Return [x, y] of the center of cell containing provided text 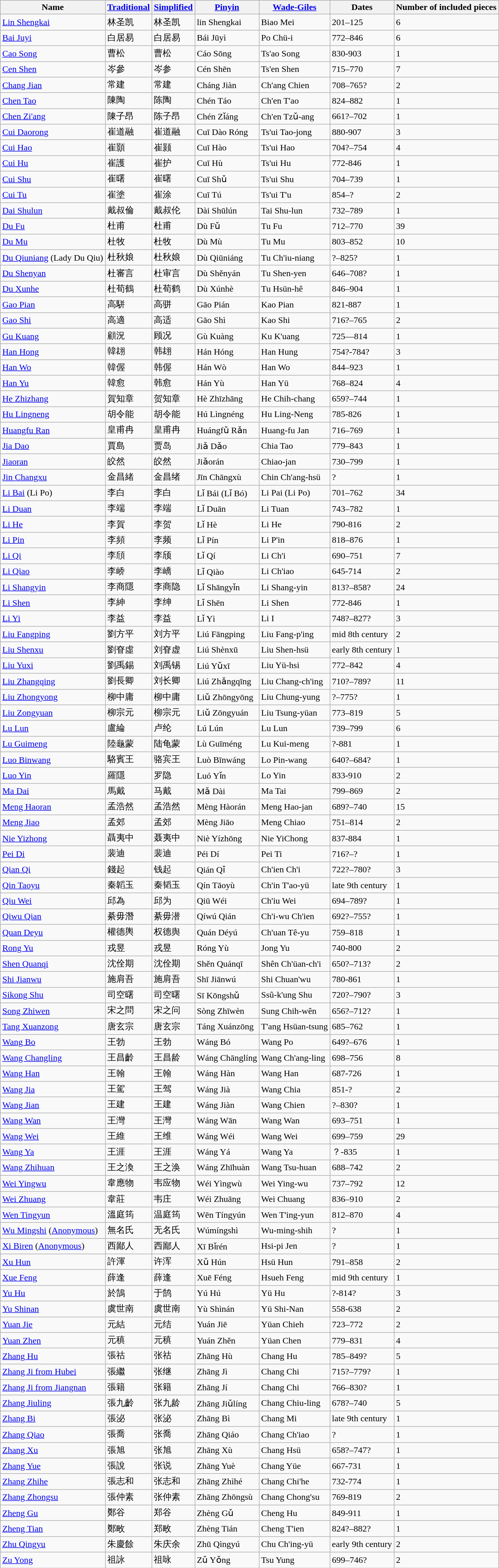
Qíwú Qián [227, 917]
駱賓王 [128, 759]
刘方平 [173, 634]
刘禹锡 [173, 666]
Tu Shen-yen [295, 274]
Bái Jūyì [227, 38]
Dates [362, 7]
Gao Shi [53, 321]
785-826 [362, 414]
Wei Ying-wu [295, 1183]
張泌 [128, 1419]
Kao Pian [295, 305]
Pei Di [53, 854]
Hsü Hun [295, 1262]
Cui Hu [53, 164]
730–799 [362, 462]
李商隐 [173, 587]
Zhèng Gǔ [227, 1513]
15 [446, 807]
Lǐ Qí [227, 556]
Cuī Dào Róng [227, 132]
韩愈 [173, 383]
郑谷 [173, 1513]
Lu Guimeng [53, 744]
Jia Dao [53, 446]
Li Pai (Li Po) [295, 493]
Liǔ Zōngyuán [227, 713]
Zhu Qingyu [53, 1544]
張繼 [128, 1371]
Xuē Féng [227, 1278]
Han Yü [295, 383]
李绅 [173, 603]
Zu Yong [53, 1560]
715?–779? [362, 1371]
Luo Binwang [53, 759]
Dù Xúnhè [227, 289]
王維 [128, 1136]
751–814 [362, 823]
李峤 [128, 571]
劉禹錫 [128, 666]
王昌龄 [173, 1058]
Hsueh Feng [295, 1278]
T'ang Hsüan-tsung [295, 1026]
818–876 [362, 540]
鄭畋 [128, 1529]
692?–755? [362, 917]
Ch'iu Wei [295, 901]
Tu Fu [295, 226]
773–819 [362, 713]
Yuan Jie [53, 1325]
Hu Lingneng [53, 414]
11 [446, 681]
Ch'i-wu Ch'ien [295, 917]
朱慶餘 [128, 1544]
Ch'ang Chien [295, 85]
钱起 [173, 869]
王之涣 [173, 1168]
Liu Chang-ch'ing [295, 681]
劉長卿 [128, 681]
李贺 [173, 524]
Wei Yingwu [53, 1183]
Cui Tu [53, 195]
崔护 [173, 164]
?–825? [362, 257]
元结 [173, 1325]
Chang Mi [295, 1419]
郑畋 [173, 1529]
張喬 [128, 1434]
Liú Zhǎngqīng [227, 681]
Cheng T'ien [295, 1529]
Bai Juyi [53, 38]
704–739 [362, 179]
Qiwu Qian [53, 917]
Ts'ao Song [295, 54]
Cuī Hào [227, 147]
韩偓 [173, 367]
無名氏 [128, 1231]
Liu Chung-yung [295, 697]
Yü Shi-Nan [295, 1309]
732–789 [362, 211]
mid 9th century [362, 1278]
Róng Yù [227, 948]
Wáng Bó [227, 1042]
张祜 [173, 1356]
Hán Yù [227, 383]
779–843 [362, 446]
贾岛 [173, 446]
綦毋潜 [173, 917]
Huangfu Ran [53, 430]
韦庄 [173, 1199]
Táng Xuánzōng [227, 1026]
岑参 [173, 69]
Zhang Zhihe [53, 1481]
29 [446, 1136]
羅隱 [128, 776]
Chang Chong'su [295, 1498]
Zheng Tian [53, 1529]
Hè Zhīzhāng [227, 399]
张志和 [173, 1481]
Wu Mingshi (Anonymous) [53, 1231]
Qiu Wei [53, 901]
Cui Hao [53, 147]
Li Tuan [295, 509]
Zhāng Zhōngsù [227, 1498]
791–858 [362, 1262]
Sòng Zhīwèn [227, 1011]
732-774 [362, 1481]
824?–882? [362, 1529]
高駢 [128, 305]
Jīn Chāngxù [227, 477]
韩翃 [173, 352]
740-800 [362, 948]
Wang Changling [53, 1058]
張九齡 [128, 1403]
690–751 [362, 556]
张继 [173, 1371]
645-714 [362, 571]
Liú Fāngping [227, 634]
Zhāng Hù [227, 1356]
Qin Taoyu [53, 886]
李紳 [128, 603]
699–759 [362, 1136]
Péi Dí [227, 854]
Tsu Yung [295, 1560]
Simplified [173, 7]
Ku K'uang [295, 336]
Chang Hsü [295, 1450]
Cui Shu [53, 179]
韋應物 [128, 1183]
693–751 [362, 1121]
Biao Mei [295, 22]
678?–740 [362, 1403]
温庭筠 [173, 1215]
Zhāng Zhìhé [227, 1481]
Ch'en T'ao [295, 101]
Meng Hao-jan [295, 807]
許渾 [128, 1262]
Lu Kui-meng [295, 744]
Quan Deyu [53, 932]
Meng Jiao [53, 823]
綦毋潛 [128, 917]
Jiaoran [53, 462]
Lù Guīméng [227, 744]
Mèng Hàorán [227, 807]
Shi Jianwu [53, 979]
Li Pin [53, 540]
Mèng Jiāo [227, 823]
张籍 [173, 1388]
鄭谷 [128, 1513]
秦韬玉 [173, 886]
张泌 [173, 1419]
Mǎ Dài [227, 791]
Tang Xuanzong [53, 1026]
Number of included pieces [446, 7]
Chang Chiu-ling [295, 1403]
754?-784? [362, 352]
王维 [173, 1136]
Liǔ Zhōngyōng [227, 697]
Wang Chien [295, 1105]
Quán Déyú [227, 932]
刘眘虚 [173, 650]
785–849? [362, 1356]
Zhāng Yuè [227, 1466]
646–708? [362, 274]
Ma Dai [53, 791]
Cheng Hu [295, 1513]
Lǐ Yì [227, 619]
708–765? [362, 85]
Chu Ch'ing-yü [295, 1544]
Gu Kuang [53, 336]
880-907 [362, 132]
Jong Yu [295, 948]
Hú Lìngnéng [227, 414]
He Zhizhang [53, 399]
?–830? [362, 1105]
陈陶 [173, 101]
Lǐ Shēn [227, 603]
Chang Chi'he [295, 1481]
658?–747? [362, 1450]
许浑 [173, 1262]
Wang Jia [53, 1089]
Traditional [128, 7]
Xi Biren (Anonymous) [53, 1246]
Yu Hu [53, 1293]
Zhèng Tián [227, 1529]
Shen Quanqi [53, 964]
Chen Zi'ang [53, 117]
Cuī Hù [227, 164]
Hu Ling-Neng [295, 414]
馬戴 [128, 791]
Sikong Shu [53, 995]
Zhang Xu [53, 1450]
邱為 [128, 901]
Dù Shěnyán [227, 274]
8 [446, 1058]
卢纶 [173, 729]
Li Shang-yin [295, 587]
699–746? [362, 1560]
Lú Lún [227, 729]
Hán Hóng [227, 352]
Du Fu [53, 226]
Chiao-jan [295, 462]
710?–789? [362, 681]
Song Zhiwen [53, 1011]
张旭 [173, 1450]
韦应物 [173, 1183]
12 [446, 1183]
Liu Yü-hsi [295, 666]
Lo Yin [295, 776]
陸龜蒙 [128, 744]
739–799 [362, 729]
Qín Tāoyù [227, 886]
844–923 [362, 367]
李频 [173, 540]
early 9th century [362, 1544]
Ts'en Shen [295, 69]
Du Mu [53, 242]
祖咏 [173, 1560]
Gù Kuàng [227, 336]
836–910 [362, 1199]
704?–754 [362, 147]
Wu-ming-shih [295, 1231]
邱为 [173, 901]
秦韜玉 [128, 886]
Ts'ui Tao-jong [295, 132]
558-638 [362, 1309]
Wei Chuang [295, 1199]
韋莊 [128, 1199]
崔護 [128, 164]
772–842 [362, 666]
张喬 [173, 1434]
790-816 [362, 524]
Wen Tingyun [53, 1215]
賈島 [128, 446]
王之渙 [128, 1168]
戴叔伦 [173, 211]
Cén Shēn [227, 69]
Jiǎ Dǎo [227, 446]
金昌绪 [173, 477]
高适 [173, 321]
杜审言 [173, 274]
846–904 [362, 289]
650?–713? [362, 964]
Wáng Jià [227, 1089]
Lǐ Pín [227, 540]
Kao Shi [295, 321]
Wéi Yìngwù [227, 1183]
701–762 [362, 493]
Liu Fang-p'ing [295, 634]
Zhāng Jì [227, 1371]
Wang Jian [53, 1105]
Dù Qiūniáng [227, 257]
Ma Tai [295, 791]
Niè Yízhōng [227, 838]
Wáng Wān [227, 1121]
Tu Hsün-hê [295, 289]
李頎 [128, 556]
mid 8th century [362, 634]
824–882 [362, 101]
649?–676 [362, 1042]
Chen Tao [53, 101]
854–? [362, 195]
賀知章 [128, 399]
Cuī Shǔ [227, 179]
李颀 [173, 556]
694–789? [362, 901]
崔塗 [128, 195]
Li Ch'i [295, 556]
骆宾王 [173, 759]
Zǔ Yǒng [227, 1560]
Cháng Jiàn [227, 85]
Cui Daorong [53, 132]
Zhang Jiuling [53, 1403]
Dù Mù [227, 242]
799–869 [362, 791]
Wang Tsu-huan [295, 1168]
李頻 [128, 540]
Zhang Zhongsu [53, 1498]
劉眘虛 [128, 650]
722?–780? [362, 869]
Yù Shìnán [227, 1309]
Wei Zhuang [53, 1199]
772–846 [362, 38]
Xī Bǐrén [227, 1246]
Zhang Qiao [53, 1434]
Yuán Jiē [227, 1325]
Yuan Zhen [53, 1341]
高適 [128, 321]
689?–740 [362, 807]
Liu Zhangqing [53, 681]
張仲素 [128, 1498]
金昌緒 [128, 477]
Name [53, 7]
688–742 [362, 1168]
Wáng Jiàn [227, 1105]
lin Shengkai [227, 22]
韓翃 [128, 352]
马戴 [173, 791]
659?–744 [362, 399]
837-884 [362, 838]
Meng Haoran [53, 807]
宋之問 [128, 1011]
Li Shangyin [53, 587]
803–852 [362, 242]
张仲素 [173, 1498]
640?–684? [362, 759]
Gao Pian [53, 305]
杜審言 [128, 274]
聶夷中 [128, 838]
Lin Shengkai [53, 22]
張旭 [128, 1450]
Jiǎorán [227, 462]
Ts'ui T'u [295, 195]
Liu Shen-hsü [295, 650]
顧況 [128, 336]
Zhang Hu [53, 1356]
陆龟蒙 [173, 744]
崔涂 [173, 195]
Zhang Ji from Hubei [53, 1371]
Lǐ Bái (Lǐ Bó) [227, 493]
Wade-Giles [295, 7]
?–775? [362, 697]
Jin Changxu [53, 477]
Han Hung [295, 352]
Yüan Chieh [295, 1325]
Du Xunhe [53, 289]
685–762 [362, 1026]
刘长卿 [173, 681]
Nie Yizhong [53, 838]
无名氏 [173, 1231]
Shī Jiānwú [227, 979]
737–792 [362, 1183]
Yü Hu [295, 1293]
667-731 [362, 1466]
聂夷中 [173, 838]
王駕 [128, 1089]
杜荀鹤 [173, 289]
Li Yi [53, 619]
Qian Qi [53, 869]
Sung Chih-wên [295, 1011]
權德輿 [128, 932]
Liú Shènxū [227, 650]
201–125 [362, 22]
Ch'in T'ao-yü [295, 886]
Nie YiChong [295, 838]
Wáng Chānglíng [227, 1058]
759–818 [362, 932]
768–824 [362, 383]
Du Shenyan [53, 274]
Han Hong [53, 352]
Li Bai (Li Po) [53, 493]
Ch'en Tzǔ-ang [295, 117]
39 [446, 226]
Qián Qǐ [227, 869]
顾况 [173, 336]
He Chih-chang [295, 399]
Tu Ch'iu-niang [295, 257]
34 [446, 493]
张说 [173, 1466]
Luó Yǐn [227, 776]
Hsi-pi Jen [295, 1246]
Dù Fǔ [227, 226]
Chén Zǐáng [227, 117]
723–772 [362, 1325]
贺知章 [173, 399]
李嶠 [173, 571]
王昌齡 [128, 1058]
Li Qi [53, 556]
Cáo Sōng [227, 54]
Luò Bīnwáng [227, 759]
Cuī Tú [227, 195]
張祜 [128, 1356]
韓偓 [128, 367]
Lǐ Shāngyǐn [227, 587]
779–831 [362, 1341]
李商隱 [128, 587]
849-911 [362, 1513]
24 [446, 587]
Lǐ Qiào [227, 571]
Chang Yüe [295, 1466]
830-903 [362, 54]
Shěn Quánqī [227, 964]
Shên Ch'üan-ch'i [295, 964]
715–770 [362, 69]
Wang Po [295, 1042]
Wáng Wéi [227, 1136]
張志和 [128, 1481]
Du Qiuniang (Lady Du Qiu) [53, 257]
Yuán Zhěn [227, 1341]
Zhāng Xù [227, 1450]
权德舆 [173, 932]
Ssû-k'ung Shu [295, 995]
720?–790? [362, 995]
Zhang Ji from Jiangnan [53, 1388]
early 8th century [362, 650]
Zhang Bi [53, 1419]
戴叔倫 [128, 211]
Wang Bo [53, 1042]
Wang Chia [295, 1089]
Ts'ui Shu [295, 179]
?-814? [362, 1293]
661?–702 [362, 117]
Gāo Shì [227, 321]
陳陶 [128, 101]
Zhāng Jí [227, 1388]
Liu Yuxi [53, 666]
Zhang Yue [53, 1466]
Dai Shulun [53, 211]
錢起 [128, 869]
Cao Song [53, 54]
712–770 [362, 226]
朱庆余 [173, 1544]
Liu Zongyuan [53, 713]
Li P'in [295, 540]
Zhū Qìngyú [227, 1544]
698–756 [362, 1058]
李賀 [128, 524]
Qiū Wéi [227, 901]
Ch'ien Ch'i [295, 869]
劉方平 [128, 634]
Pei Ti [295, 854]
陳子昂 [128, 117]
Huang-fu Jan [295, 430]
Lǐ Hè [227, 524]
813?–858? [362, 587]
716–769 [362, 430]
Shi Chuan'wu [295, 979]
Chén Táo [227, 101]
張說 [128, 1466]
Yú Hú [227, 1293]
743–782 [362, 509]
Chang Ch'iao [295, 1434]
崔颢 [173, 147]
769-819 [362, 1498]
王驾 [173, 1089]
833-910 [362, 776]
Li Qiao [53, 571]
Wáng Yá [227, 1152]
Wáng Hàn [227, 1074]
Chang Jian [53, 85]
Liu Tsung-yüan [295, 713]
宋之问 [173, 1011]
？-835 [362, 1152]
Po Chü-i [295, 38]
Pinyin [227, 7]
656?–712? [362, 1011]
716?–765 [362, 321]
Wen T'ing-yun [295, 1215]
Liu Zhongyong [53, 697]
高骈 [173, 305]
Chin Ch'ang-hsü [295, 477]
Meng Chiao [295, 823]
Wúmíngshì [227, 1231]
盧綸 [128, 729]
Wēn Tíngyún [227, 1215]
于鹄 [173, 1293]
Ts'ui Hao [295, 147]
Dài Shūlún [227, 211]
溫庭筠 [128, 1215]
Liu Shenxu [53, 650]
Ch'uan Tê-yu [295, 932]
780-861 [362, 979]
716?–? [362, 854]
Gāo Pián [227, 305]
812–870 [362, 1215]
Zhāng Jiǔlíng [227, 1403]
崔顥 [128, 147]
851-? [362, 1089]
陈子昂 [173, 117]
Chia Tao [295, 446]
Tai Shu-lun [295, 211]
罗隐 [173, 776]
Wang Zhihuan [53, 1168]
687-726 [362, 1074]
韓愈 [128, 383]
Lǐ Duān [227, 509]
張籍 [128, 1388]
Luo Yin [53, 776]
岑參 [128, 69]
於鵠 [128, 1293]
Xǔ Hún [227, 1262]
Ts'ui Hu [295, 164]
Xu Hun [53, 1262]
Liu Fangping [53, 634]
Zhāng Bì [227, 1419]
Sī Kōngshǔ [227, 995]
Wéi Zhuāng [227, 1199]
Li Duan [53, 509]
10 [446, 242]
725—814 [362, 336]
元結 [128, 1325]
Tu Mu [295, 242]
Yu Shinan [53, 1309]
Li Ch'iao [295, 571]
Zheng Gu [53, 1513]
Zhāng Qiáo [227, 1434]
Xue Feng [53, 1278]
Hán Wò [227, 367]
Rong Yu [53, 948]
Lo Pin-wang [295, 759]
748?–827? [362, 619]
杜荀鶴 [128, 289]
Li I [295, 619]
Wáng Zhīhuàn [227, 1168]
张九龄 [173, 1403]
?-881 [362, 744]
Wang Ch'ang-ling [295, 1058]
766–830? [362, 1388]
Han Yu [53, 383]
Huángfǔ Rǎn [227, 430]
Chang Hu [295, 1356]
821-887 [362, 305]
Yüan Chen [295, 1341]
Liú Yǔxī [227, 666]
祖詠 [128, 1560]
Cen Shen [53, 69]
